Extract the (x, y) coordinate from the center of the cell holding the provided text.  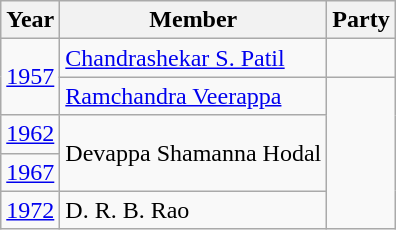
1957 (30, 77)
Year (30, 20)
Chandrashekar S. Patil (194, 58)
Ramchandra Veerappa (194, 96)
1967 (30, 172)
1962 (30, 134)
Party (361, 20)
Devappa Shamanna Hodal (194, 153)
1972 (30, 210)
D. R. B. Rao (194, 210)
Member (194, 20)
